Determine the (X, Y) coordinate at the center of the cell enclosing the given text.  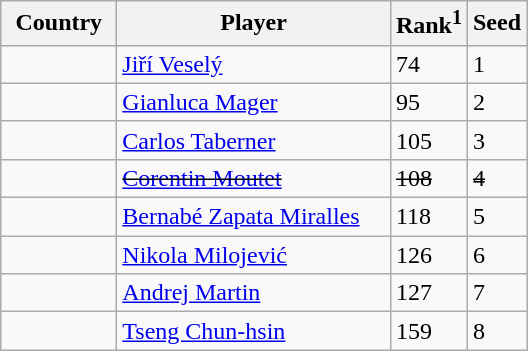
8 (496, 331)
5 (496, 217)
Nikola Milojević (254, 255)
126 (428, 255)
2 (496, 102)
Gianluca Mager (254, 102)
Bernabé Zapata Miralles (254, 217)
4 (496, 178)
7 (496, 293)
6 (496, 255)
108 (428, 178)
127 (428, 293)
105 (428, 140)
Country (59, 24)
1 (496, 64)
159 (428, 331)
Corentin Moutet (254, 178)
Seed (496, 24)
Tseng Chun-hsin (254, 331)
3 (496, 140)
Rank1 (428, 24)
Andrej Martin (254, 293)
Jiří Veselý (254, 64)
Carlos Taberner (254, 140)
74 (428, 64)
95 (428, 102)
118 (428, 217)
Player (254, 24)
